Pinpoint the cell where the given text exists, returning its (x, y) midpoint coordinate. 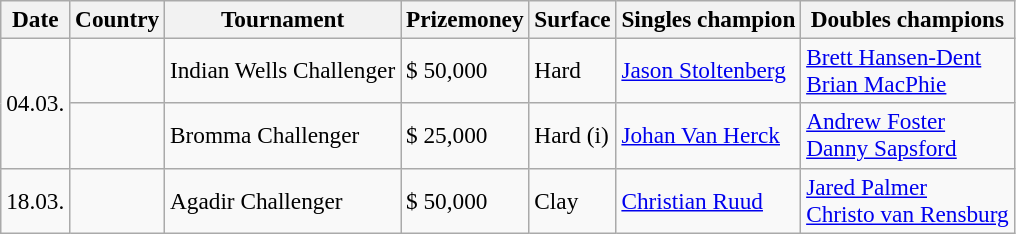
Date (36, 19)
Bromma Challenger (283, 136)
Indian Wells Challenger (283, 70)
Brett Hansen-Dent Brian MacPhie (908, 70)
Jason Stoltenberg (708, 70)
Surface (572, 19)
Singles champion (708, 19)
Jared Palmer Christo van Rensburg (908, 200)
Tournament (283, 19)
18.03. (36, 200)
Agadir Challenger (283, 200)
Johan Van Herck (708, 136)
Hard (572, 70)
Doubles champions (908, 19)
$ 25,000 (465, 136)
Clay (572, 200)
Andrew Foster Danny Sapsford (908, 136)
04.03. (36, 103)
Christian Ruud (708, 200)
Prizemoney (465, 19)
Country (118, 19)
Hard (i) (572, 136)
